Capture the cell that displays the provided text and extract its (X, Y) central coordinate. 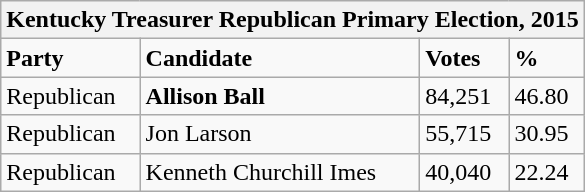
Jon Larson (280, 134)
22.24 (546, 172)
46.80 (546, 96)
Allison Ball (280, 96)
Kentucky Treasurer Republican Primary Election, 2015 (293, 20)
40,040 (464, 172)
84,251 (464, 96)
Kenneth Churchill Imes (280, 172)
Party (70, 58)
Votes (464, 58)
55,715 (464, 134)
Candidate (280, 58)
% (546, 58)
30.95 (546, 134)
